From the cell containing the given text, extract its center point as (x, y) coordinate. 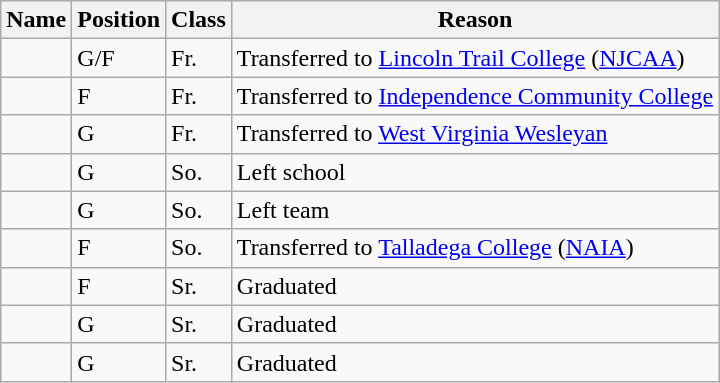
Class (199, 20)
Transferred to Talladega College (NAIA) (474, 248)
Transferred to Lincoln Trail College (NJCAA) (474, 58)
Reason (474, 20)
G/F (119, 58)
Position (119, 20)
Transferred to Independence Community College (474, 96)
Left team (474, 210)
Left school (474, 172)
Transferred to West Virginia Wesleyan (474, 134)
Name (36, 20)
